Locate the cell with the specified text and output its (x, y) center coordinate. 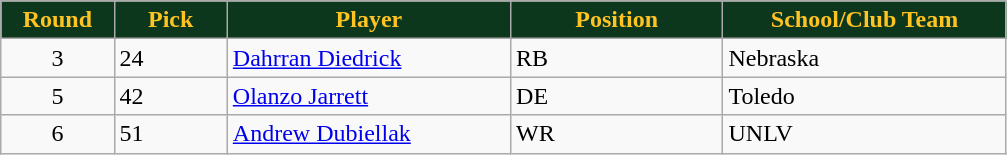
RB (617, 58)
Nebraska (864, 58)
3 (58, 58)
Pick (170, 20)
Toledo (864, 96)
Round (58, 20)
Olanzo Jarrett (368, 96)
School/Club Team (864, 20)
Player (368, 20)
Position (617, 20)
6 (58, 134)
WR (617, 134)
Andrew Dubiellak (368, 134)
5 (58, 96)
24 (170, 58)
51 (170, 134)
Dahrran Diedrick (368, 58)
DE (617, 96)
UNLV (864, 134)
42 (170, 96)
